Detect which cell encompasses the target text, then output its [x, y] center coordinate. 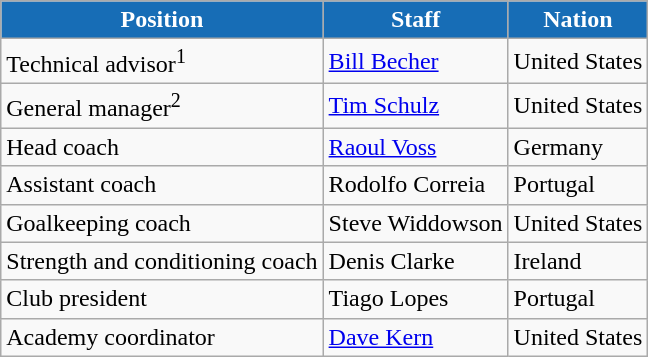
Bill Becher [416, 62]
Tiago Lopes [416, 299]
Technical advisor1 [162, 62]
Academy coordinator [162, 337]
Rodolfo Correia [416, 185]
Ireland [578, 261]
Tim Schulz [416, 106]
Germany [578, 147]
Position [162, 20]
Goalkeeping coach [162, 223]
General manager2 [162, 106]
Nation [578, 20]
Head coach [162, 147]
Assistant coach [162, 185]
Dave Kern [416, 337]
Strength and conditioning coach [162, 261]
Club president [162, 299]
Staff [416, 20]
Steve Widdowson [416, 223]
Raoul Voss [416, 147]
Denis Clarke [416, 261]
